Pinpoint the cell where the given text exists, returning its [x, y] midpoint coordinate. 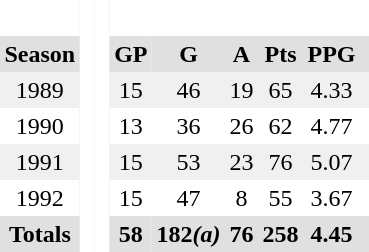
GP [131, 54]
19 [242, 90]
G [188, 54]
53 [188, 162]
36 [188, 126]
Season [40, 54]
1990 [40, 126]
13 [131, 126]
182(a) [188, 234]
4.77 [332, 126]
62 [280, 126]
4.33 [332, 90]
3.67 [332, 198]
1989 [40, 90]
1991 [40, 162]
5.07 [332, 162]
23 [242, 162]
55 [280, 198]
A [242, 54]
47 [188, 198]
58 [131, 234]
46 [188, 90]
65 [280, 90]
PPG [332, 54]
Pts [280, 54]
Totals [40, 234]
4.45 [332, 234]
8 [242, 198]
258 [280, 234]
26 [242, 126]
1992 [40, 198]
